Determine the [x, y] coordinate at the center of the cell enclosing the given text.  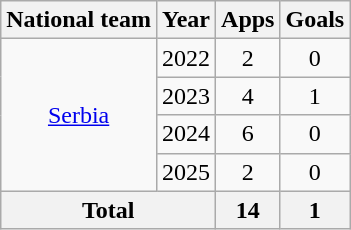
Serbia [79, 115]
6 [248, 134]
4 [248, 96]
National team [79, 20]
2025 [186, 172]
14 [248, 210]
Year [186, 20]
Total [108, 210]
2024 [186, 134]
2023 [186, 96]
2022 [186, 58]
Goals [315, 20]
Apps [248, 20]
